Output the [x, y] coordinate of the center of the cell containing the given text.  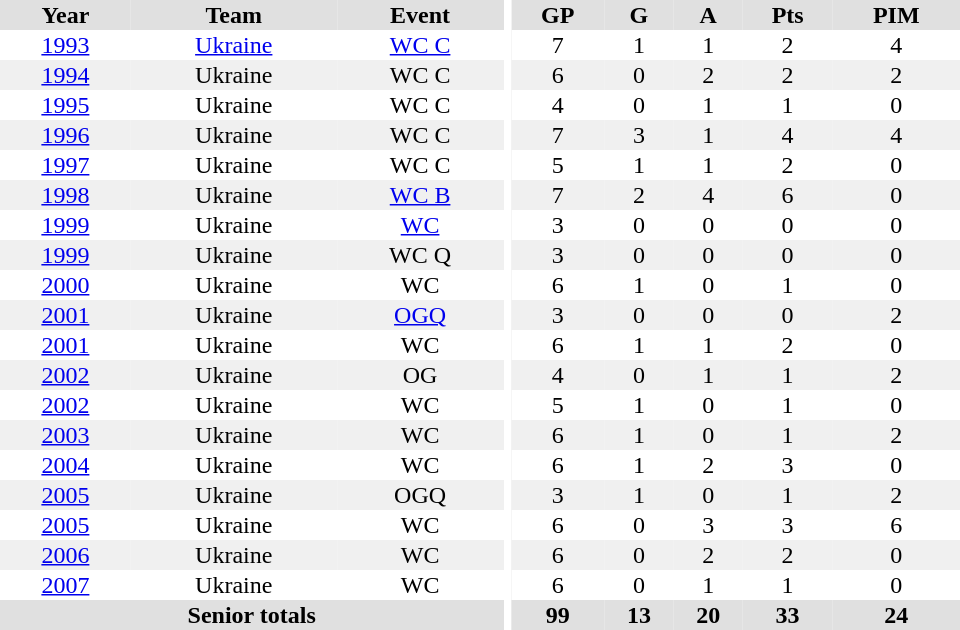
33 [788, 615]
2004 [66, 465]
PIM [896, 15]
Pts [788, 15]
WC B [420, 195]
1996 [66, 135]
2000 [66, 285]
20 [708, 615]
Year [66, 15]
OG [420, 375]
Event [420, 15]
WC Q [420, 255]
13 [638, 615]
Team [234, 15]
1994 [66, 75]
Senior totals [252, 615]
1993 [66, 45]
99 [558, 615]
1998 [66, 195]
24 [896, 615]
GP [558, 15]
1997 [66, 165]
2007 [66, 585]
2003 [66, 435]
2006 [66, 555]
G [638, 15]
1995 [66, 105]
A [708, 15]
